Locate the cell with the specified text and output its [X, Y] center coordinate. 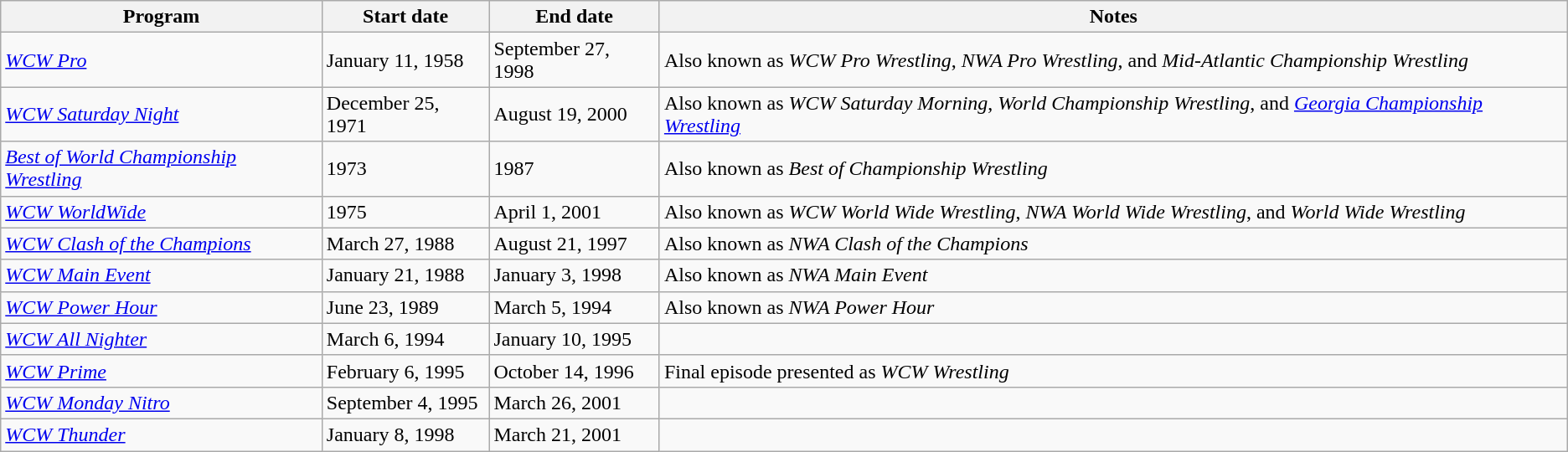
Also known as WCW Pro Wrestling, NWA Pro Wrestling, and Mid-Atlantic Championship Wrestling [1113, 60]
March 5, 1994 [575, 307]
June 23, 1989 [405, 307]
WCW Power Hour [162, 307]
WCW Monday Nitro [162, 403]
WCW Pro [162, 60]
September 27, 1998 [575, 60]
Notes [1113, 17]
Also known as Best of Championship Wrestling [1113, 169]
January 3, 1998 [575, 275]
WCW WorldWide [162, 212]
January 10, 1995 [575, 339]
December 25, 1971 [405, 114]
Also known as NWA Clash of the Champions [1113, 244]
January 21, 1988 [405, 275]
April 1, 2001 [575, 212]
January 11, 1958 [405, 60]
1987 [575, 169]
October 14, 1996 [575, 371]
September 4, 1995 [405, 403]
Program [162, 17]
Final episode presented as WCW Wrestling [1113, 371]
End date [575, 17]
WCW Saturday Night [162, 114]
January 8, 1998 [405, 434]
August 19, 2000 [575, 114]
Start date [405, 17]
Also known as WCW World Wide Wrestling, NWA World Wide Wrestling, and World Wide Wrestling [1113, 212]
March 27, 1988 [405, 244]
Also known as WCW Saturday Morning, World Championship Wrestling, and Georgia Championship Wrestling [1113, 114]
August 21, 1997 [575, 244]
Best of World Championship Wrestling [162, 169]
WCW Thunder [162, 434]
March 21, 2001 [575, 434]
Also known as NWA Main Event [1113, 275]
Also known as NWA Power Hour [1113, 307]
March 6, 1994 [405, 339]
WCW Clash of the Champions [162, 244]
WCW Prime [162, 371]
1973 [405, 169]
WCW Main Event [162, 275]
February 6, 1995 [405, 371]
WCW All Nighter [162, 339]
1975 [405, 212]
March 26, 2001 [575, 403]
